Scan for the cell matching the given text and deliver its [X, Y] coordinate at center. 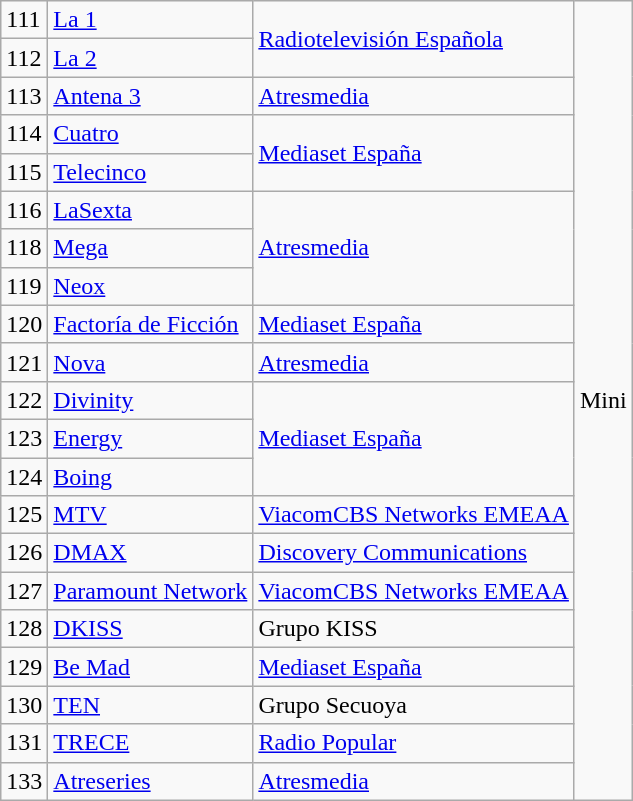
116 [24, 210]
128 [24, 629]
LaSexta [150, 210]
La 1 [150, 20]
Be Mad [150, 667]
Cuatro [150, 134]
131 [24, 743]
TRECE [150, 743]
Atreseries [150, 781]
Neox [150, 286]
123 [24, 438]
113 [24, 96]
TEN [150, 705]
Grupo Secuoya [414, 705]
Divinity [150, 400]
Boing [150, 477]
114 [24, 134]
La 2 [150, 58]
111 [24, 20]
Paramount Network [150, 591]
127 [24, 591]
Radio Popular [414, 743]
Mini [603, 400]
Energy [150, 438]
121 [24, 362]
Telecinco [150, 172]
122 [24, 400]
DMAX [150, 553]
119 [24, 286]
129 [24, 667]
130 [24, 705]
126 [24, 553]
112 [24, 58]
Grupo KISS [414, 629]
DKISS [150, 629]
Factoría de Ficción [150, 324]
133 [24, 781]
115 [24, 172]
Radiotelevisión Española [414, 39]
118 [24, 248]
Mega [150, 248]
120 [24, 324]
Discovery Communications [414, 553]
Antena 3 [150, 96]
Nova [150, 362]
MTV [150, 515]
125 [24, 515]
124 [24, 477]
